Extract the (X, Y) coordinate from the center of the cell holding the provided text.  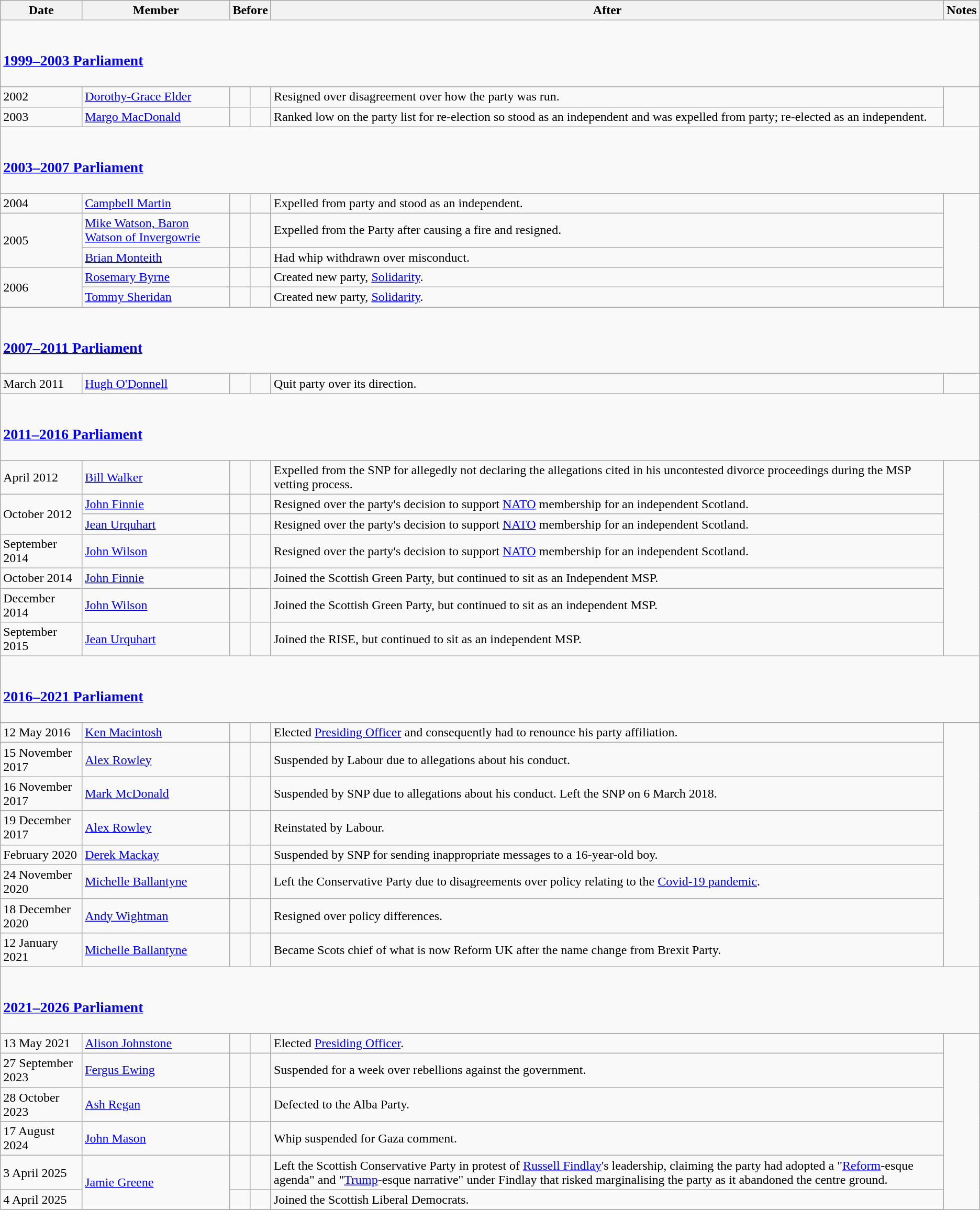
March 2011 (41, 384)
Ken Macintosh (156, 733)
October 2012 (41, 514)
Tommy Sheridan (156, 297)
Alison Johnstone (156, 1044)
Joined the Scottish Liberal Democrats. (607, 1200)
28 October 2023 (41, 1104)
Andy Wightman (156, 916)
13 May 2021 (41, 1044)
2021–2026 Parliament (490, 1000)
Ash Regan (156, 1104)
Whip suspended for Gaza comment. (607, 1139)
2003–2007 Parliament (490, 160)
Became Scots chief of what is now Reform UK after the name change from Brexit Party. (607, 949)
February 2020 (41, 855)
Reinstated by Labour. (607, 828)
12 May 2016 (41, 733)
October 2014 (41, 578)
Margo MacDonald (156, 117)
1999–2003 Parliament (490, 53)
Date (41, 10)
Brian Monteith (156, 257)
16 November 2017 (41, 793)
Hugh O'Donnell (156, 384)
Dorothy-Grace Elder (156, 97)
Resigned over disagreement over how the party was run. (607, 97)
Before (250, 10)
Resigned over policy differences. (607, 916)
Joined the Scottish Green Party, but continued to sit as an independent MSP. (607, 605)
Jamie Greene (156, 1183)
Notes (962, 10)
Elected Presiding Officer and consequently had to renounce his party affiliation. (607, 733)
2003 (41, 117)
Campbell Martin (156, 203)
John Mason (156, 1139)
15 November 2017 (41, 760)
2016–2021 Parliament (490, 690)
Bill Walker (156, 477)
Mike Watson, Baron Watson of Invergowrie (156, 230)
Suspended for a week over rebellions against the government. (607, 1071)
Suspended by SNP for sending inappropriate messages to a 16-year-old boy. (607, 855)
18 December 2020 (41, 916)
Elected Presiding Officer. (607, 1044)
September 2014 (41, 551)
Expelled from the SNP for allegedly not declaring the allegations cited in his uncontested divorce proceedings during the MSP vetting process. (607, 477)
April 2012 (41, 477)
12 January 2021 (41, 949)
Suspended by SNP due to allegations about his conduct. Left the SNP on 6 March 2018. (607, 793)
3 April 2025 (41, 1172)
2007–2011 Parliament (490, 340)
17 August 2024 (41, 1139)
Suspended by Labour due to allegations about his conduct. (607, 760)
19 December 2017 (41, 828)
Rosemary Byrne (156, 277)
December 2014 (41, 605)
Quit party over its direction. (607, 384)
Joined the Scottish Green Party, but continued to sit as an Independent MSP. (607, 578)
4 April 2025 (41, 1200)
Fergus Ewing (156, 1071)
2011–2016 Parliament (490, 427)
24 November 2020 (41, 881)
2005 (41, 240)
Left the Conservative Party due to disagreements over policy relating to the Covid-19 pandemic. (607, 881)
September 2015 (41, 640)
2002 (41, 97)
Expelled from party and stood as an independent. (607, 203)
Member (156, 10)
Had whip withdrawn over misconduct. (607, 257)
Ranked low on the party list for re-election so stood as an independent and was expelled from party; re-elected as an independent. (607, 117)
2006 (41, 287)
Mark McDonald (156, 793)
Expelled from the Party after causing a fire and resigned. (607, 230)
Joined the RISE, but continued to sit as an independent MSP. (607, 640)
27 September 2023 (41, 1071)
2004 (41, 203)
Defected to the Alba Party. (607, 1104)
After (607, 10)
Derek Mackay (156, 855)
